From the cell containing the given text, extract its center point as [x, y] coordinate. 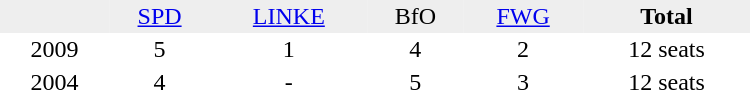
12 seats [666, 50]
BfO [416, 16]
4 [416, 50]
2 [523, 50]
1 [288, 50]
5 [160, 50]
Total [666, 16]
LINKE [288, 16]
2009 [54, 50]
SPD [160, 16]
FWG [523, 16]
